Extract the [X, Y] coordinate from the center of the cell holding the provided text.  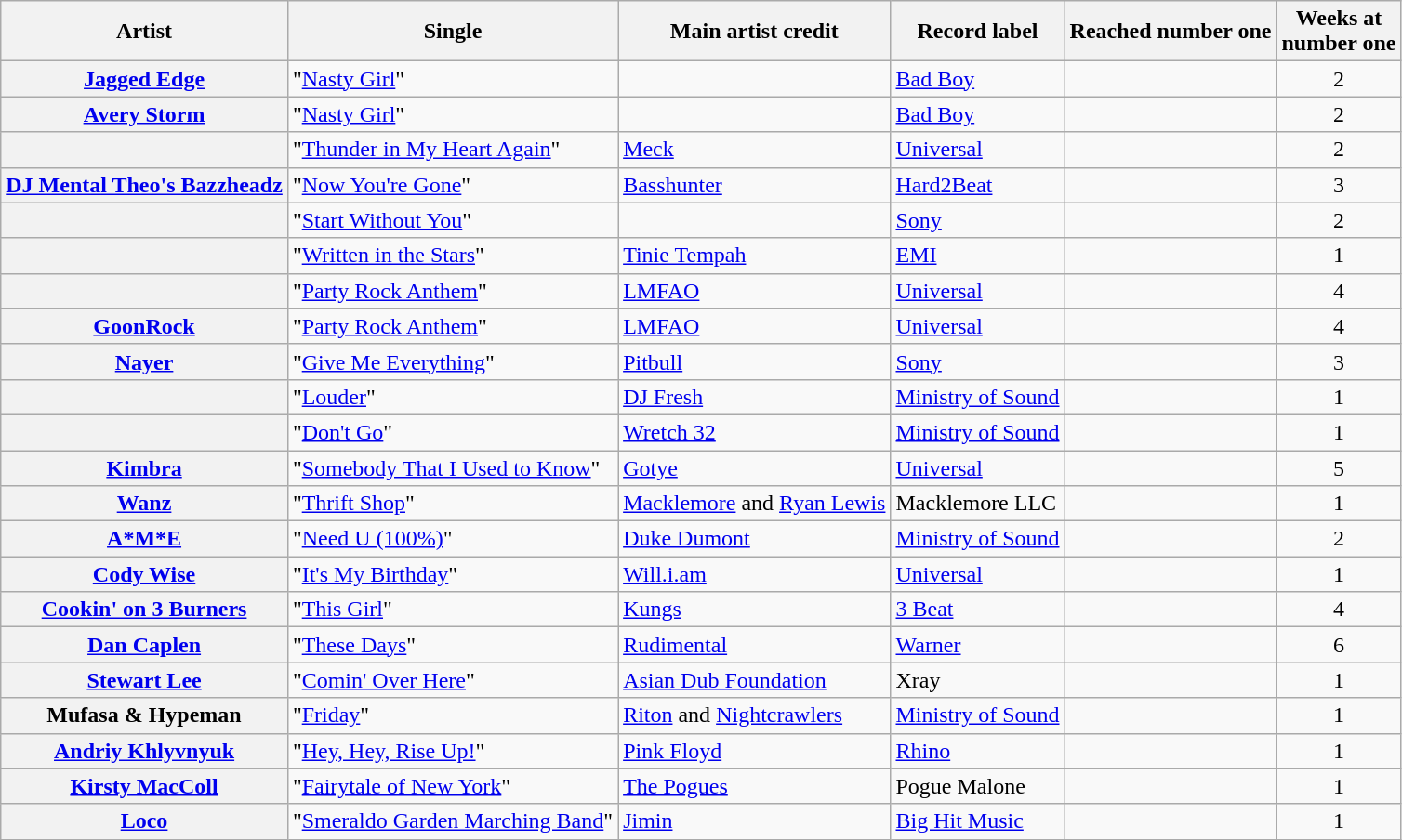
Macklemore LLC [978, 504]
"Somebody That I Used to Know" [452, 467]
Andriy Khlyvnyuk [145, 751]
Pogue Malone [978, 786]
A*M*E [145, 539]
Wanz [145, 504]
Wretch 32 [755, 432]
Jimin [755, 821]
EMI [978, 256]
Reached number one [1171, 32]
Xray [978, 680]
Cody Wise [145, 574]
Kungs [755, 610]
"Smeraldo Garden Marching Band" [452, 821]
"It's My Birthday" [452, 574]
Tinie Tempah [755, 256]
Kirsty MacColl [145, 786]
Nayer [145, 361]
"Louder" [452, 397]
"These Days" [452, 645]
Rhino [978, 751]
3 Beat [978, 610]
"Fairytale of New York" [452, 786]
Hard2Beat [978, 185]
Dan Caplen [145, 645]
Asian Dub Foundation [755, 680]
Artist [145, 32]
Gotye [755, 467]
Main artist credit [755, 32]
Macklemore and Ryan Lewis [755, 504]
Loco [145, 821]
"Written in the Stars" [452, 256]
The Pogues [755, 786]
Avery Storm [145, 114]
Meck [755, 150]
"Need U (100%)" [452, 539]
Pitbull [755, 361]
DJ Fresh [755, 397]
"Comin' Over Here" [452, 680]
"Now You're Gone" [452, 185]
"Give Me Everything" [452, 361]
Stewart Lee [145, 680]
DJ Mental Theo's Bazzheadz [145, 185]
Cookin' on 3 Burners [145, 610]
Riton and Nightcrawlers [755, 715]
Pink Floyd [755, 751]
"Hey, Hey, Rise Up!" [452, 751]
Mufasa & Hypeman [145, 715]
Duke Dumont [755, 539]
Record label [978, 32]
Big Hit Music [978, 821]
Rudimental [755, 645]
"Friday" [452, 715]
Jagged Edge [145, 79]
Single [452, 32]
Will.i.am [755, 574]
6 [1339, 645]
Kimbra [145, 467]
"Don't Go" [452, 432]
GoonRock [145, 326]
"Thrift Shop" [452, 504]
"This Girl" [452, 610]
Weeks atnumber one [1339, 32]
5 [1339, 467]
Basshunter [755, 185]
Warner [978, 645]
"Thunder in My Heart Again" [452, 150]
"Start Without You" [452, 220]
